Scan for the cell matching the given text and deliver its [x, y] coordinate at center. 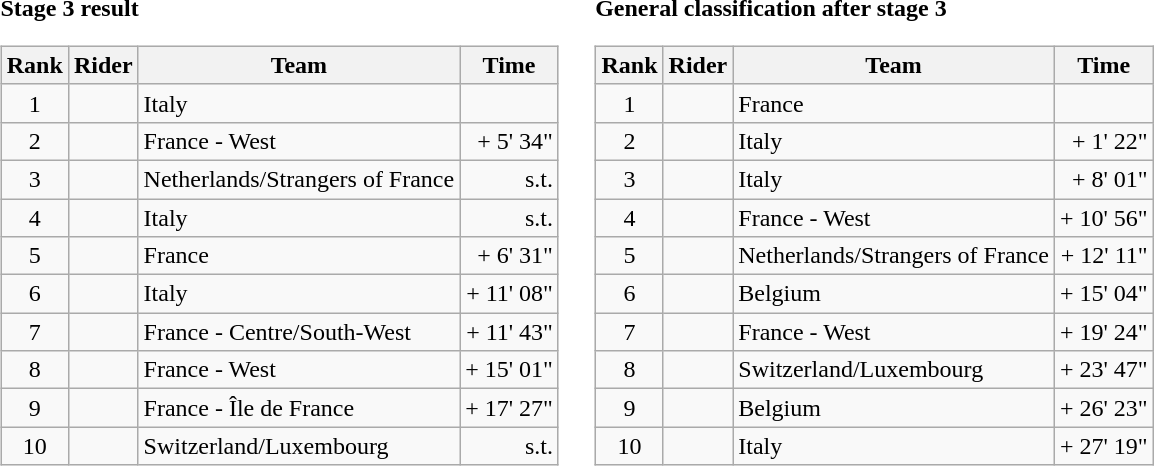
France - Île de France [299, 408]
+ 19' 24" [1104, 332]
+ 5' 34" [510, 141]
+ 11' 43" [510, 332]
+ 15' 04" [1104, 294]
+ 17' 27" [510, 408]
+ 6' 31" [510, 256]
+ 27' 19" [1104, 446]
+ 26' 23" [1104, 408]
+ 1' 22" [1104, 141]
+ 23' 47" [1104, 370]
+ 10' 56" [1104, 217]
+ 8' 01" [1104, 179]
France - Centre/South-West [299, 332]
+ 15' 01" [510, 370]
+ 11' 08" [510, 294]
+ 12' 11" [1104, 256]
